Capture the cell that displays the provided text and extract its (X, Y) central coordinate. 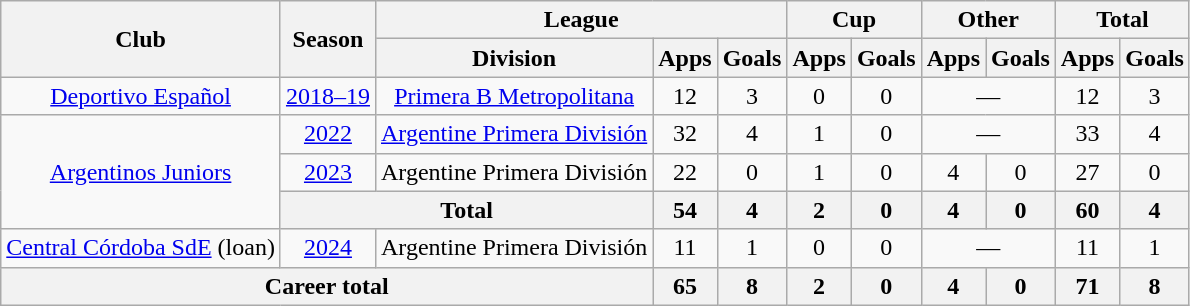
71 (1087, 286)
27 (1087, 172)
Argentinos Juniors (141, 172)
Cup (854, 20)
60 (1087, 210)
22 (685, 172)
Club (141, 39)
Career total (327, 286)
League (580, 20)
Deportivo Español (141, 96)
Division (514, 58)
Season (328, 39)
2024 (328, 248)
Primera B Metropolitana (514, 96)
Other (988, 20)
2023 (328, 172)
33 (1087, 134)
54 (685, 210)
2022 (328, 134)
2018–19 (328, 96)
65 (685, 286)
32 (685, 134)
Central Córdoba SdE (loan) (141, 248)
